Return [X, Y] of the center of cell containing provided text 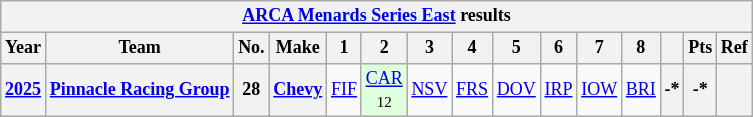
Chevy [298, 90]
ARCA Menards Series East results [376, 16]
7 [600, 48]
2025 [24, 90]
3 [430, 48]
DOV [516, 90]
Make [298, 48]
No. [252, 48]
8 [640, 48]
1 [344, 48]
5 [516, 48]
2 [384, 48]
NSV [430, 90]
Pts [700, 48]
Year [24, 48]
Team [139, 48]
FRS [472, 90]
BRI [640, 90]
4 [472, 48]
Ref [735, 48]
CAR12 [384, 90]
6 [558, 48]
IOW [600, 90]
IRP [558, 90]
28 [252, 90]
Pinnacle Racing Group [139, 90]
FIF [344, 90]
